Determine the [x, y] coordinate at the center of the cell enclosing the given text.  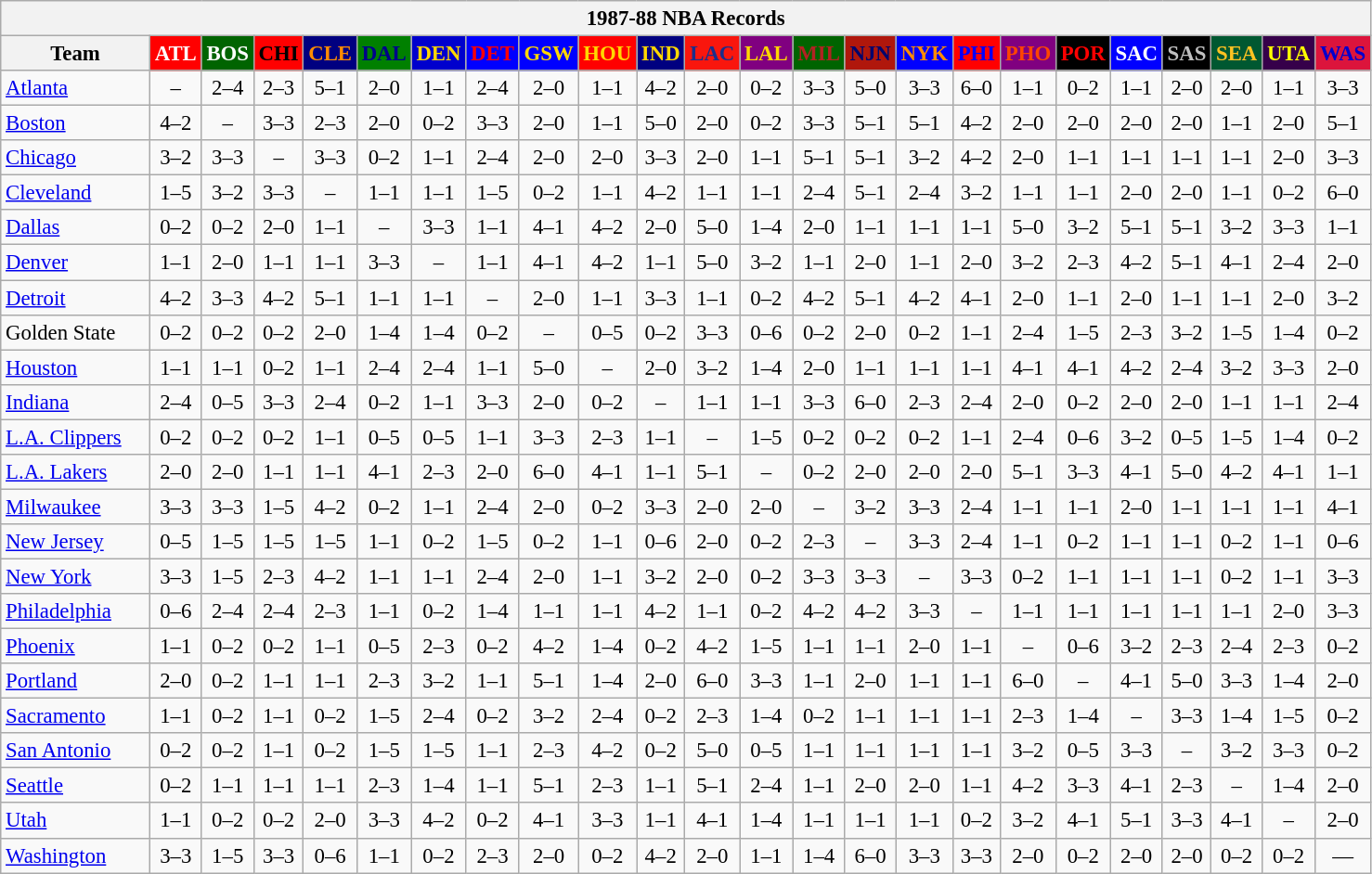
Atlanta [76, 88]
Seattle [76, 786]
Chicago [76, 158]
NYK [925, 54]
Sacramento [76, 716]
GSW [549, 54]
Indiana [76, 402]
SEA [1236, 54]
Milwaukee [76, 507]
Utah [76, 821]
MIL [819, 54]
SAC [1136, 54]
IND [661, 54]
Detroit [76, 298]
Golden State [76, 332]
Boston [76, 123]
BOS [227, 54]
DAL [384, 54]
POR [1082, 54]
L.A. Lakers [76, 472]
CHI [278, 54]
— [1343, 855]
HOU [607, 54]
Denver [76, 263]
ATL [175, 54]
Washington [76, 855]
DEN [438, 54]
L.A. Clippers [76, 437]
Houston [76, 367]
WAS [1343, 54]
CLE [330, 54]
PHI [977, 54]
Phoenix [76, 647]
New Jersey [76, 542]
NJN [871, 54]
New York [76, 576]
UTA [1288, 54]
LAL [767, 54]
Cleveland [76, 193]
1987-88 NBA Records [686, 19]
Philadelphia [76, 611]
Team [76, 54]
SAS [1186, 54]
PHO [1028, 54]
San Antonio [76, 751]
LAC [713, 54]
Portland [76, 681]
DET [492, 54]
Dallas [76, 227]
